Identify which cell holds the provided text, then report its (X, Y) central coordinate. 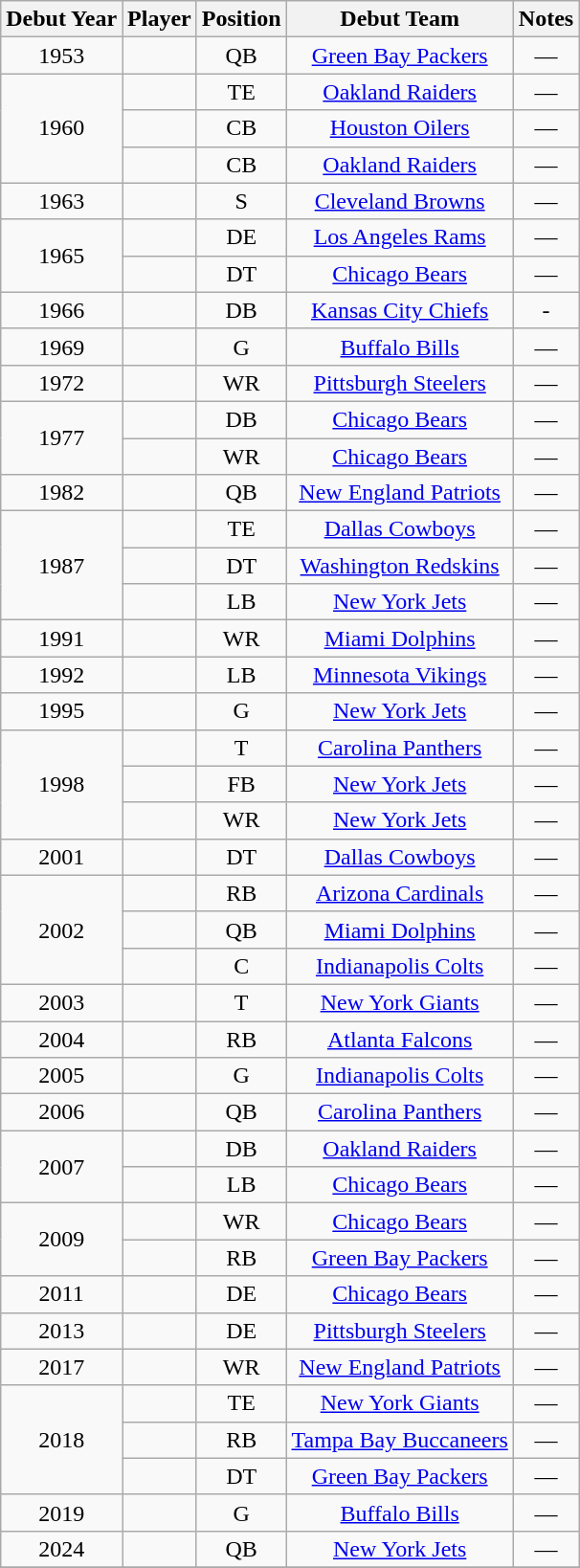
1963 (61, 201)
Washington Redskins (400, 566)
1969 (61, 347)
C (241, 966)
Kansas City Chiefs (400, 310)
1953 (61, 56)
S (241, 201)
1995 (61, 711)
Houston Oilers (400, 128)
2017 (61, 1367)
2003 (61, 1002)
1991 (61, 638)
Player (160, 19)
2006 (61, 1112)
2001 (61, 857)
Los Angeles Rams (400, 237)
- (546, 310)
Cleveland Browns (400, 201)
1972 (61, 383)
2013 (61, 1331)
1998 (61, 784)
2024 (61, 1549)
Position (241, 19)
Tampa Bay Buccaneers (400, 1440)
2005 (61, 1076)
FB (241, 784)
1965 (61, 256)
2007 (61, 1167)
1966 (61, 310)
Debut Year (61, 19)
Debut Team (400, 19)
1982 (61, 493)
1992 (61, 675)
Arizona Cardinals (400, 893)
Notes (546, 19)
2011 (61, 1294)
1977 (61, 437)
2004 (61, 1039)
1960 (61, 128)
2002 (61, 930)
1987 (61, 566)
2019 (61, 1512)
Minnesota Vikings (400, 675)
2009 (61, 1240)
2018 (61, 1440)
Atlanta Falcons (400, 1039)
